Return the [x, y] coordinate for the center point of the cell that contains the specified text.  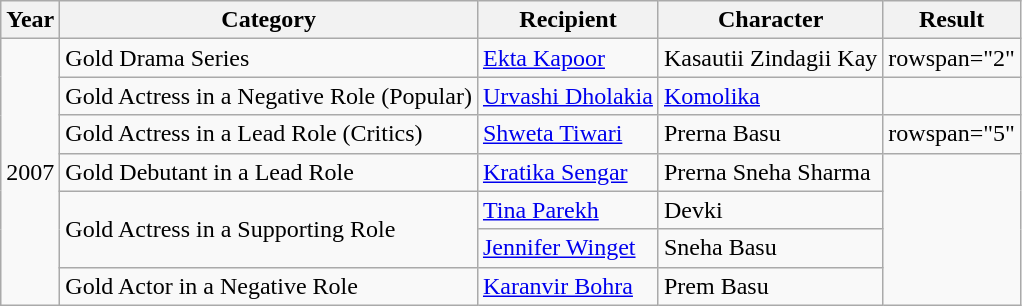
Prerna Sneha Sharma [770, 172]
Character [770, 20]
Year [30, 20]
Recipient [568, 20]
Kasautii Zindagii Kay [770, 58]
Prerna Basu [770, 134]
Urvashi Dholakia [568, 96]
Gold Actor in a Negative Role [269, 286]
Karanvir Bohra [568, 286]
2007 [30, 172]
Tina Parekh [568, 210]
rowspan="2" [952, 58]
Gold Drama Series [269, 58]
Ekta Kapoor [568, 58]
Shweta Tiwari [568, 134]
Kratika Sengar [568, 172]
Gold Actress in a Lead Role (Critics) [269, 134]
Jennifer Winget [568, 248]
Gold Debutant in a Lead Role [269, 172]
Result [952, 20]
Sneha Basu [770, 248]
Devki [770, 210]
Gold Actress in a Supporting Role [269, 229]
Komolika [770, 96]
rowspan="5" [952, 134]
Category [269, 20]
Prem Basu [770, 286]
Gold Actress in a Negative Role (Popular) [269, 96]
